Determine the [X, Y] coordinate at the center of the cell enclosing the given text.  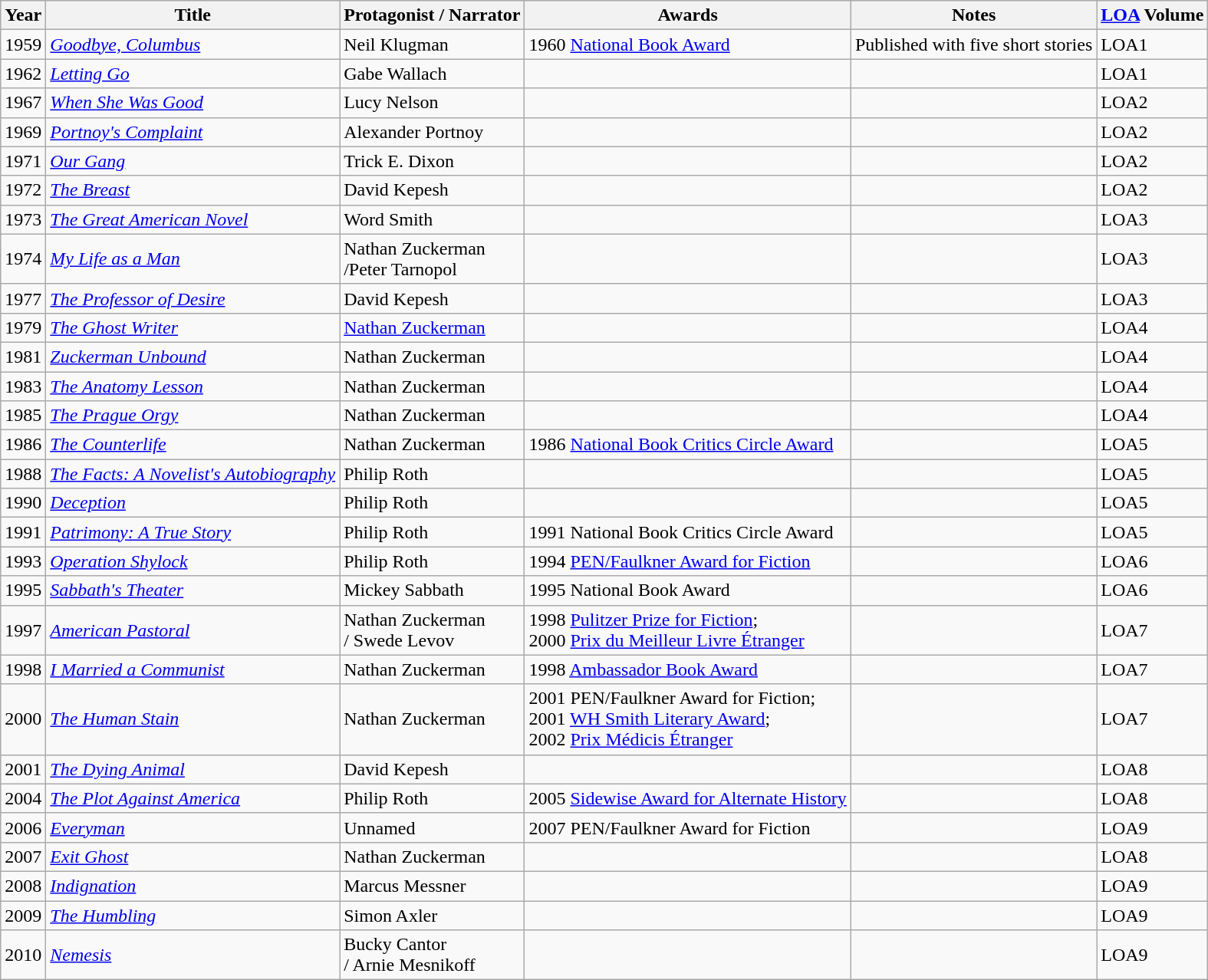
Portnoy's Complaint [193, 132]
2004 [23, 798]
Our Gang [193, 161]
1969 [23, 132]
1977 [23, 298]
Bucky Cantor / Arnie Mesnikoff [433, 955]
2007 [23, 857]
LOA Volume [1152, 15]
Notes [973, 15]
Indignation [193, 886]
The Professor of Desire [193, 298]
The Anatomy Lesson [193, 386]
Nathan Zuckerman/Peter Tarnopol [433, 259]
2001 PEN/Faulkner Award for Fiction;2001 WH Smith Literary Award;2002 Prix Médicis Étranger [687, 719]
Lucy Nelson [433, 103]
1988 [23, 474]
1991 [23, 532]
1959 [23, 44]
Unnamed [433, 827]
The Human Stain [193, 719]
Nemesis [193, 955]
American Pastoral [193, 630]
Published with five short stories [973, 44]
Patrimony: A True Story [193, 532]
Zuckerman Unbound [193, 357]
1981 [23, 357]
2001 [23, 769]
Title [193, 15]
2005 Sidewise Award for Alternate History [687, 798]
1993 [23, 561]
Mickey Sabbath [433, 590]
The Plot Against America [193, 798]
1995 National Book Award [687, 590]
1995 [23, 590]
1990 [23, 503]
2007 PEN/Faulkner Award for Fiction [687, 827]
Everyman [193, 827]
Year [23, 15]
1998 Pulitzer Prize for Fiction;2000 Prix du Meilleur Livre Étranger [687, 630]
1979 [23, 327]
The Great American Novel [193, 219]
1971 [23, 161]
1974 [23, 259]
1998 [23, 669]
Marcus Messner [433, 886]
1967 [23, 103]
Trick E. Dixon [433, 161]
I Married a Communist [193, 669]
Exit Ghost [193, 857]
Simon Axler [433, 915]
The Dying Animal [193, 769]
1986 National Book Critics Circle Award [687, 445]
Word Smith [433, 219]
Goodbye, Columbus [193, 44]
Awards [687, 15]
The Counterlife [193, 445]
1997 [23, 630]
1972 [23, 190]
2006 [23, 827]
My Life as a Man [193, 259]
1985 [23, 416]
2009 [23, 915]
The Prague Orgy [193, 416]
2010 [23, 955]
2000 [23, 719]
The Ghost Writer [193, 327]
The Humbling [193, 915]
Neil Klugman [433, 44]
1991 National Book Critics Circle Award [687, 532]
Alexander Portnoy [433, 132]
1973 [23, 219]
1960 National Book Award [687, 44]
Protagonist / Narrator [433, 15]
Gabe Wallach [433, 74]
1962 [23, 74]
Letting Go [193, 74]
Sabbath's Theater [193, 590]
1994 PEN/Faulkner Award for Fiction [687, 561]
Operation Shylock [193, 561]
1983 [23, 386]
1998 Ambassador Book Award [687, 669]
1986 [23, 445]
Deception [193, 503]
The Breast [193, 190]
When She Was Good [193, 103]
2008 [23, 886]
The Facts: A Novelist's Autobiography [193, 474]
Nathan Zuckerman / Swede Levov [433, 630]
